Search for the cell housing the specified text and yield its (x, y) center coordinate. 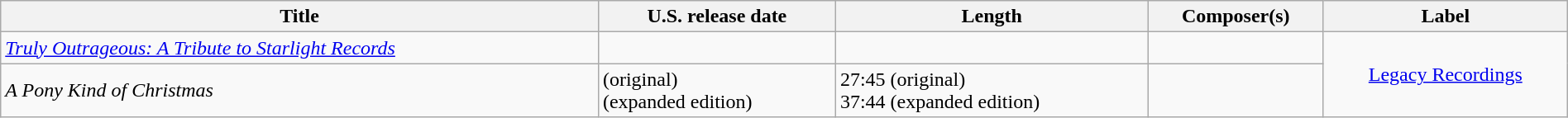
27:45 (original)37:44 (expanded edition) (992, 91)
Length (992, 17)
Composer(s) (1236, 17)
Legacy Recordings (1446, 74)
Label (1446, 17)
(original) (expanded edition) (716, 91)
Truly Outrageous: A Tribute to Starlight Records (299, 48)
A Pony Kind of Christmas (299, 91)
Title (299, 17)
U.S. release date (716, 17)
